Detect which cell encompasses the target text, then output its (X, Y) center coordinate. 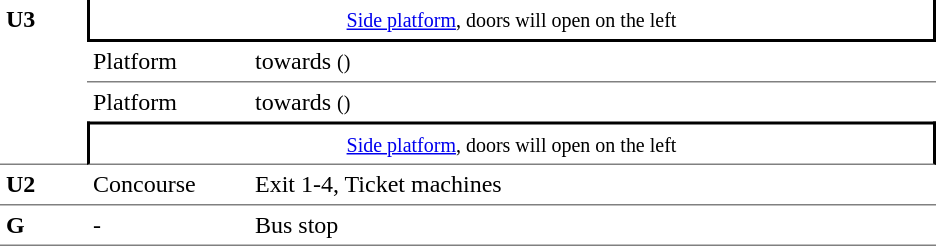
- (168, 226)
Concourse (168, 185)
G (44, 226)
U2 (44, 185)
Bus stop (592, 226)
Exit 1-4, Ticket machines (592, 185)
U3 (44, 82)
